For the text-containing cell, return its midpoint in [x, y] coordinate format. 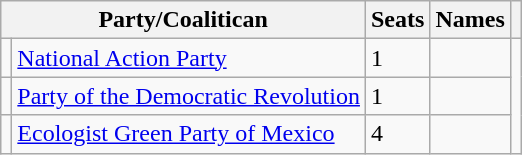
Names [470, 20]
Party/Coalitican [184, 20]
National Action Party [189, 58]
Party of the Democratic Revolution [189, 96]
4 [397, 134]
Seats [397, 20]
Ecologist Green Party of Mexico [189, 134]
